Extract the [x, y] coordinate from the center of the cell holding the provided text.  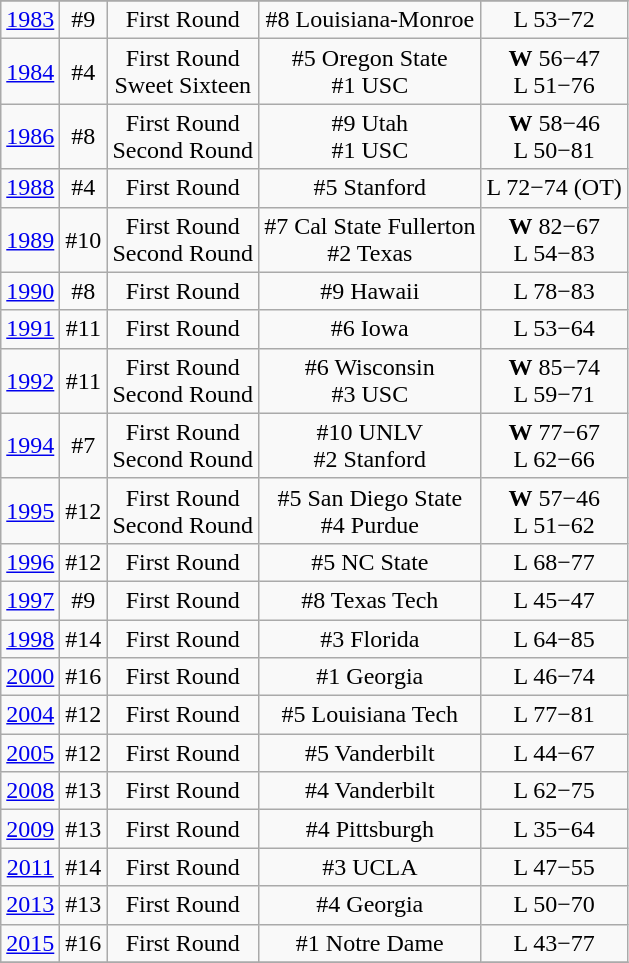
2013 [30, 905]
L 77−81 [554, 715]
1990 [30, 291]
L 68−77 [554, 562]
1991 [30, 329]
#9 Hawaii [370, 291]
W 85−74L 59−71 [554, 380]
W 58−46L 50−81 [554, 136]
1994 [30, 446]
1984 [30, 72]
2008 [30, 791]
#5 Vanderbilt [370, 753]
#4 Vanderbilt [370, 791]
W 56−47L 51−76 [554, 72]
#10 [84, 240]
First RoundSweet Sixteen [183, 72]
2009 [30, 829]
L 35−64 [554, 829]
W 57−46L 51−62 [554, 510]
#5 Stanford [370, 188]
2005 [30, 753]
1986 [30, 136]
W 82−67L 54−83 [554, 240]
#4 Georgia [370, 905]
2004 [30, 715]
#7 Cal State Fullerton#2 Texas [370, 240]
L 50−70 [554, 905]
1995 [30, 510]
#4 Pittsburgh [370, 829]
L 47−55 [554, 867]
#5 San Diego State#4 Purdue [370, 510]
L 45−47 [554, 600]
#8 Texas Tech [370, 600]
1998 [30, 639]
#9 Utah#1 USC [370, 136]
2011 [30, 867]
#7 [84, 446]
#10 UNLV#2 Stanford [370, 446]
L 53−72 [554, 20]
L 62−75 [554, 791]
W 77−67L 62−66 [554, 446]
1989 [30, 240]
#3 Florida [370, 639]
#5 Louisiana Tech [370, 715]
L 64−85 [554, 639]
#1 Notre Dame [370, 943]
L 53−64 [554, 329]
1983 [30, 20]
2000 [30, 677]
1988 [30, 188]
1997 [30, 600]
#6 Wisconsin#3 USC [370, 380]
L 44−67 [554, 753]
#5 Oregon State#1 USC [370, 72]
L 72−74 (OT) [554, 188]
#3 UCLA [370, 867]
1996 [30, 562]
L 78−83 [554, 291]
L 46−74 [554, 677]
#8 Louisiana-Monroe [370, 20]
#1 Georgia [370, 677]
L 43−77 [554, 943]
1992 [30, 380]
#5 NC State [370, 562]
2015 [30, 943]
#6 Iowa [370, 329]
